Return the (x, y) coordinate for the center point of the cell that contains the specified text.  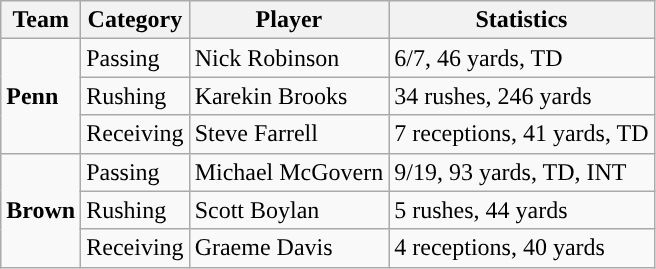
Michael McGovern (289, 172)
5 rushes, 44 yards (522, 210)
Brown (41, 210)
4 receptions, 40 yards (522, 248)
7 receptions, 41 yards, TD (522, 134)
Nick Robinson (289, 58)
9/19, 93 yards, TD, INT (522, 172)
Team (41, 20)
Category (135, 20)
Statistics (522, 20)
Graeme Davis (289, 248)
Scott Boylan (289, 210)
34 rushes, 246 yards (522, 96)
Karekin Brooks (289, 96)
Penn (41, 96)
Steve Farrell (289, 134)
6/7, 46 yards, TD (522, 58)
Player (289, 20)
